Detect which cell encompasses the target text, then output its [x, y] center coordinate. 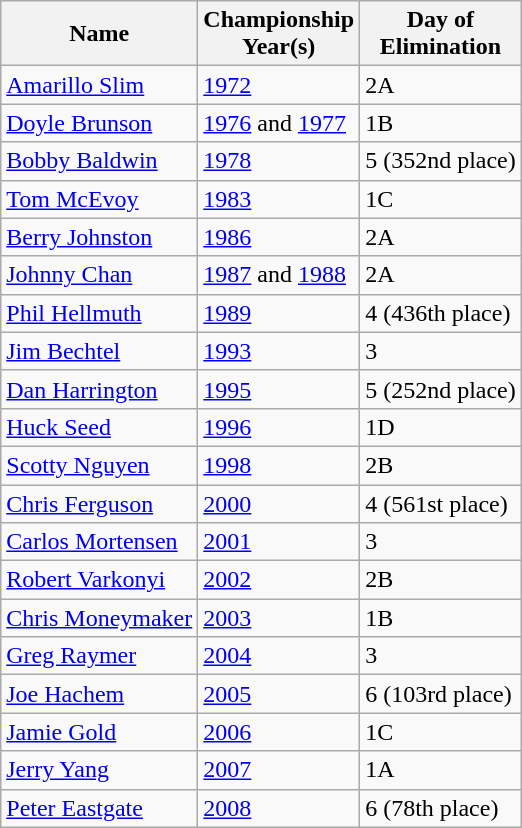
Greg Raymer [100, 656]
1995 [279, 389]
Berry Johnston [100, 237]
Doyle Brunson [100, 123]
Dan Harrington [100, 389]
Bobby Baldwin [100, 161]
Johnny Chan [100, 275]
2001 [279, 542]
2008 [279, 808]
Jamie Gold [100, 732]
1A [441, 770]
Robert Varkonyi [100, 580]
1983 [279, 199]
Huck Seed [100, 427]
ChampionshipYear(s) [279, 34]
2005 [279, 694]
6 (103rd place) [441, 694]
5 (252nd place) [441, 389]
1987 and 1988 [279, 275]
5 (352nd place) [441, 161]
1978 [279, 161]
4 (436th place) [441, 313]
Carlos Mortensen [100, 542]
1D [441, 427]
Jerry Yang [100, 770]
2004 [279, 656]
1993 [279, 351]
6 (78th place) [441, 808]
1976 and 1977 [279, 123]
2007 [279, 770]
2003 [279, 618]
Scotty Nguyen [100, 465]
2006 [279, 732]
1989 [279, 313]
Tom McEvoy [100, 199]
2000 [279, 503]
1986 [279, 237]
1996 [279, 427]
2002 [279, 580]
Chris Ferguson [100, 503]
Phil Hellmuth [100, 313]
Chris Moneymaker [100, 618]
Joe Hachem [100, 694]
4 (561st place) [441, 503]
Peter Eastgate [100, 808]
Jim Bechtel [100, 351]
Amarillo Slim [100, 85]
1972 [279, 85]
Name [100, 34]
Day ofElimination [441, 34]
1998 [279, 465]
